Extract the [X, Y] coordinate from the center of the cell holding the provided text.  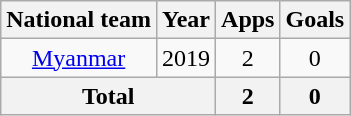
National team [79, 20]
Apps [248, 20]
Year [186, 20]
Goals [315, 20]
2019 [186, 58]
Total [108, 96]
Myanmar [79, 58]
